Return the (X, Y) coordinate for the center point of the cell that contains the specified text.  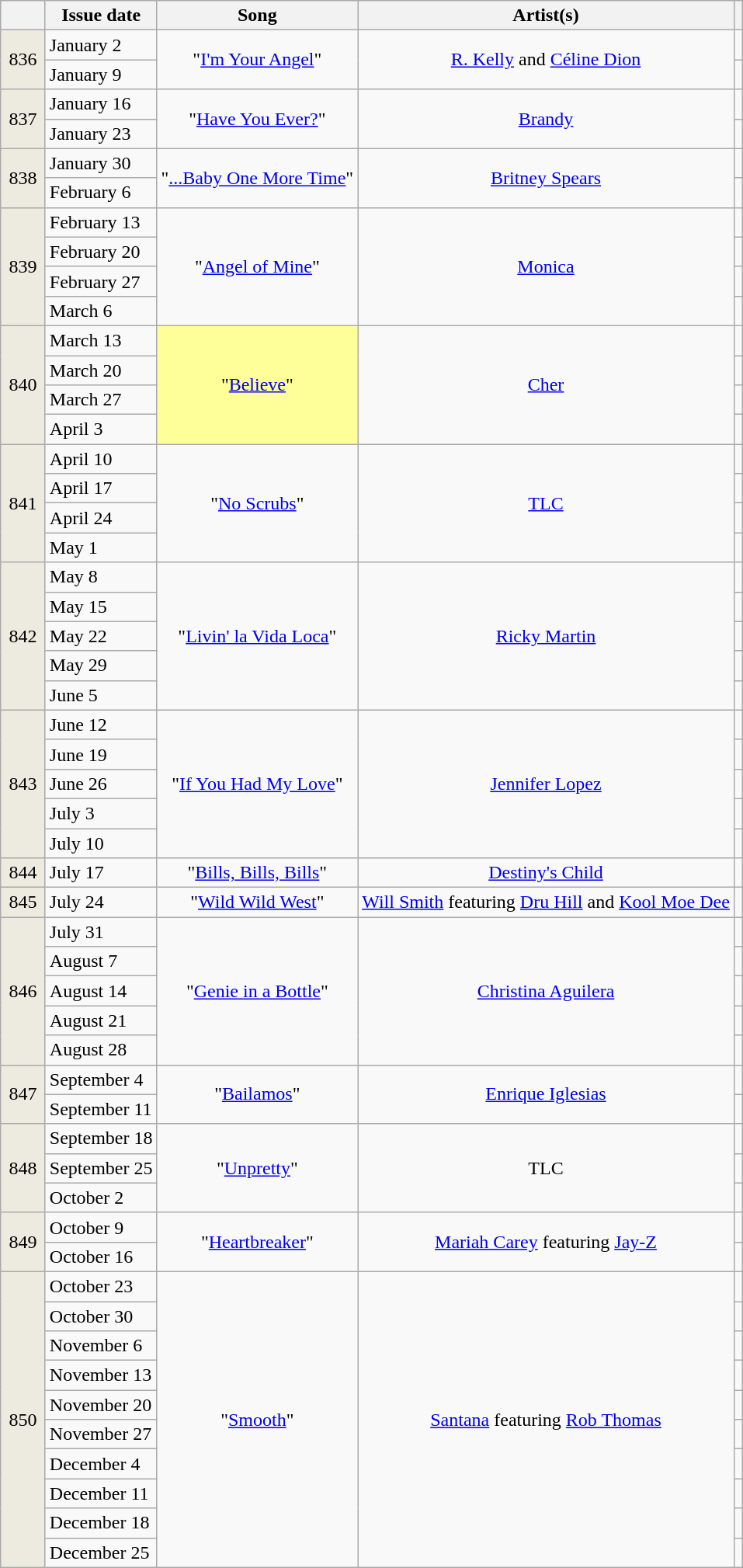
Artist(s) (547, 16)
June 19 (101, 754)
December 25 (101, 1552)
June 5 (101, 695)
Britney Spears (547, 178)
March 20 (101, 370)
849 (23, 1242)
Will Smith featuring Dru Hill and Kool Moe Dee (547, 902)
September 11 (101, 1109)
R. Kelly and Céline Dion (547, 60)
January 9 (101, 75)
Ricky Martin (547, 636)
March 6 (101, 311)
844 (23, 873)
July 24 (101, 902)
Destiny's Child (547, 873)
"Heartbreaker" (258, 1242)
"Genie in a Bottle" (258, 991)
January 30 (101, 163)
843 (23, 784)
Issue date (101, 16)
839 (23, 266)
April 3 (101, 429)
"Angel of Mine" (258, 266)
January 16 (101, 104)
848 (23, 1168)
November 6 (101, 1346)
July 10 (101, 843)
"Believe" (258, 384)
October 9 (101, 1227)
"Unpretty" (258, 1168)
November 20 (101, 1405)
845 (23, 902)
April 17 (101, 488)
841 (23, 503)
847 (23, 1094)
March 27 (101, 400)
Christina Aguilera (547, 991)
January 23 (101, 134)
February 20 (101, 252)
Song (258, 16)
August 14 (101, 991)
December 4 (101, 1464)
"I'm Your Angel" (258, 60)
"Wild Wild West" (258, 902)
November 13 (101, 1375)
May 1 (101, 548)
Cher (547, 384)
"Smooth" (258, 1420)
February 27 (101, 281)
"...Baby One More Time" (258, 178)
Brandy (547, 119)
850 (23, 1420)
June 26 (101, 784)
836 (23, 60)
February 13 (101, 222)
March 13 (101, 340)
April 10 (101, 459)
"No Scrubs" (258, 503)
Monica (547, 266)
June 12 (101, 725)
Jennifer Lopez (547, 784)
September 25 (101, 1168)
"Have You Ever?" (258, 119)
February 6 (101, 193)
"Bills, Bills, Bills" (258, 873)
"Livin' la Vida Loca" (258, 636)
October 23 (101, 1286)
838 (23, 178)
April 24 (101, 518)
November 27 (101, 1434)
July 31 (101, 932)
July 17 (101, 873)
Enrique Iglesias (547, 1094)
846 (23, 991)
837 (23, 119)
August 7 (101, 961)
May 15 (101, 607)
Mariah Carey featuring Jay-Z (547, 1242)
August 21 (101, 1020)
September 18 (101, 1139)
"If You Had My Love" (258, 784)
July 3 (101, 813)
September 4 (101, 1080)
May 22 (101, 636)
840 (23, 384)
842 (23, 636)
"Bailamos" (258, 1094)
Santana featuring Rob Thomas (547, 1420)
May 8 (101, 577)
May 29 (101, 666)
October 2 (101, 1198)
October 30 (101, 1316)
December 18 (101, 1523)
October 16 (101, 1257)
January 2 (101, 45)
August 28 (101, 1050)
December 11 (101, 1493)
